Scan for the cell matching the given text and deliver its (X, Y) coordinate at center. 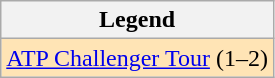
Legend (138, 20)
ATP Challenger Tour (1–2) (138, 58)
